Extract the [X, Y] coordinate from the center of the cell holding the provided text.  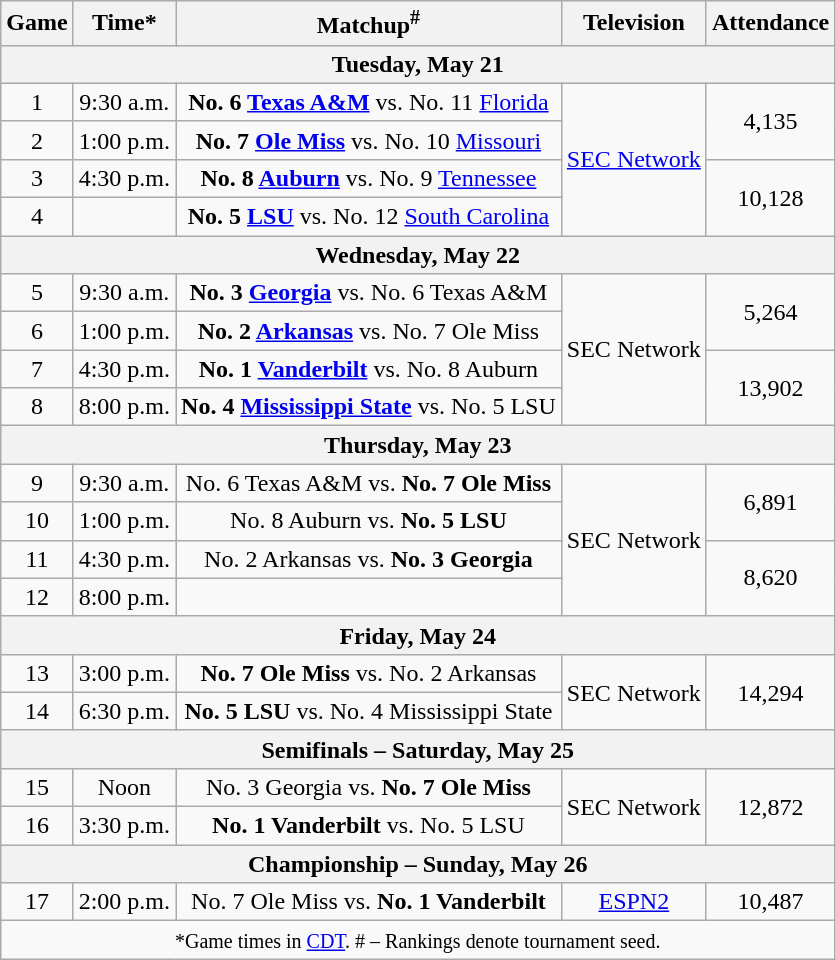
Friday, May 24 [418, 635]
5 [37, 293]
Thursday, May 23 [418, 445]
No. 8 Auburn vs. No. 5 LSU [369, 521]
No. 2 Arkansas vs. No. 7 Ole Miss [369, 331]
Championship – Sunday, May 26 [418, 864]
No. 7 Ole Miss vs. No. 2 Arkansas [369, 673]
Tuesday, May 21 [418, 64]
No. 1 Vanderbilt vs. No. 5 LSU [369, 826]
Semifinals – Saturday, May 25 [418, 749]
Attendance [770, 24]
No. 3 Georgia vs. No. 6 Texas A&M [369, 293]
17 [37, 902]
15 [37, 787]
Television [634, 24]
10,128 [770, 197]
8,620 [770, 578]
No. 4 Mississippi State vs. No. 5 LSU [369, 407]
4 [37, 217]
14,294 [770, 692]
No. 5 LSU vs. No. 12 South Carolina [369, 217]
No. 2 Arkansas vs. No. 3 Georgia [369, 559]
10 [37, 521]
No. 8 Auburn vs. No. 9 Tennessee [369, 178]
No. 7 Ole Miss vs. No. 10 Missouri [369, 140]
14 [37, 711]
5,264 [770, 312]
2:00 p.m. [124, 902]
8 [37, 407]
Wednesday, May 22 [418, 255]
6 [37, 331]
No. 3 Georgia vs. No. 7 Ole Miss [369, 787]
No. 1 Vanderbilt vs. No. 8 Auburn [369, 369]
16 [37, 826]
ESPN2 [634, 902]
9 [37, 483]
10,487 [770, 902]
12,872 [770, 806]
11 [37, 559]
4,135 [770, 121]
Game [37, 24]
3:30 p.m. [124, 826]
No. 6 Texas A&M vs. No. 11 Florida [369, 102]
13,902 [770, 388]
13 [37, 673]
No. 7 Ole Miss vs. No. 1 Vanderbilt [369, 902]
1 [37, 102]
Matchup# [369, 24]
7 [37, 369]
2 [37, 140]
6:30 p.m. [124, 711]
Time* [124, 24]
*Game times in CDT. # – Rankings denote tournament seed. [418, 940]
Noon [124, 787]
3 [37, 178]
6,891 [770, 502]
No. 6 Texas A&M vs. No. 7 Ole Miss [369, 483]
12 [37, 597]
No. 5 LSU vs. No. 4 Mississippi State [369, 711]
3:00 p.m. [124, 673]
